Extract the [x, y] coordinate from the center of the cell holding the provided text.  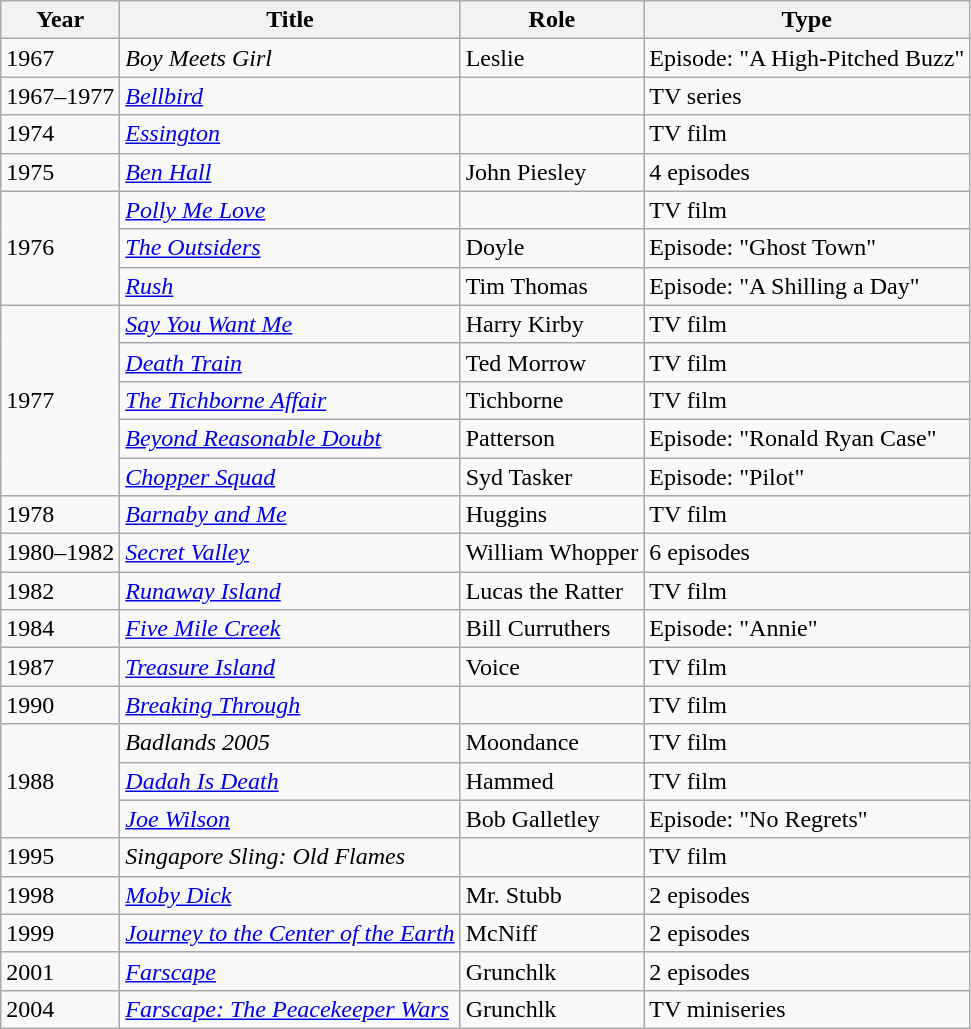
Death Train [290, 362]
McNiff [552, 933]
Huggins [552, 515]
Runaway Island [290, 591]
Episode: "No Regrets" [807, 819]
Secret Valley [290, 553]
Mr. Stubb [552, 895]
1984 [60, 629]
4 episodes [807, 172]
Journey to the Center of the Earth [290, 933]
1995 [60, 857]
Barnaby and Me [290, 515]
Role [552, 20]
Badlands 2005 [290, 743]
Type [807, 20]
1998 [60, 895]
Harry Kirby [552, 324]
Episode: "Ghost Town" [807, 248]
1987 [60, 667]
1975 [60, 172]
TV miniseries [807, 1009]
Tichborne [552, 400]
Farscape [290, 971]
1967 [60, 58]
Episode: "Annie" [807, 629]
1980–1982 [60, 553]
1988 [60, 781]
Hammed [552, 781]
John Piesley [552, 172]
Essington [290, 134]
Rush [290, 286]
Doyle [552, 248]
Polly Me Love [290, 210]
Leslie [552, 58]
1978 [60, 515]
1974 [60, 134]
Ben Hall [290, 172]
The Tichborne Affair [290, 400]
Episode: "A High-Pitched Buzz" [807, 58]
1982 [60, 591]
2001 [60, 971]
Joe Wilson [290, 819]
6 episodes [807, 553]
1976 [60, 248]
Episode: "Pilot" [807, 477]
1977 [60, 400]
William Whopper [552, 553]
TV series [807, 96]
Tim Thomas [552, 286]
The Outsiders [290, 248]
Bellbird [290, 96]
Episode: "A Shilling a Day" [807, 286]
1967–1977 [60, 96]
Episode: "Ronald Ryan Case" [807, 438]
Dadah Is Death [290, 781]
Lucas the Ratter [552, 591]
2004 [60, 1009]
Ted Morrow [552, 362]
Bill Curruthers [552, 629]
Patterson [552, 438]
Moondance [552, 743]
Title [290, 20]
Voice [552, 667]
Breaking Through [290, 705]
Bob Galletley [552, 819]
Syd Tasker [552, 477]
Singapore Sling: Old Flames [290, 857]
Say You Want Me [290, 324]
Beyond Reasonable Doubt [290, 438]
Boy Meets Girl [290, 58]
1990 [60, 705]
Treasure Island [290, 667]
Moby Dick [290, 895]
Year [60, 20]
Chopper Squad [290, 477]
1999 [60, 933]
Farscape: The Peacekeeper Wars [290, 1009]
Five Mile Creek [290, 629]
